Output the (x, y) coordinate of the center of the cell containing the given text.  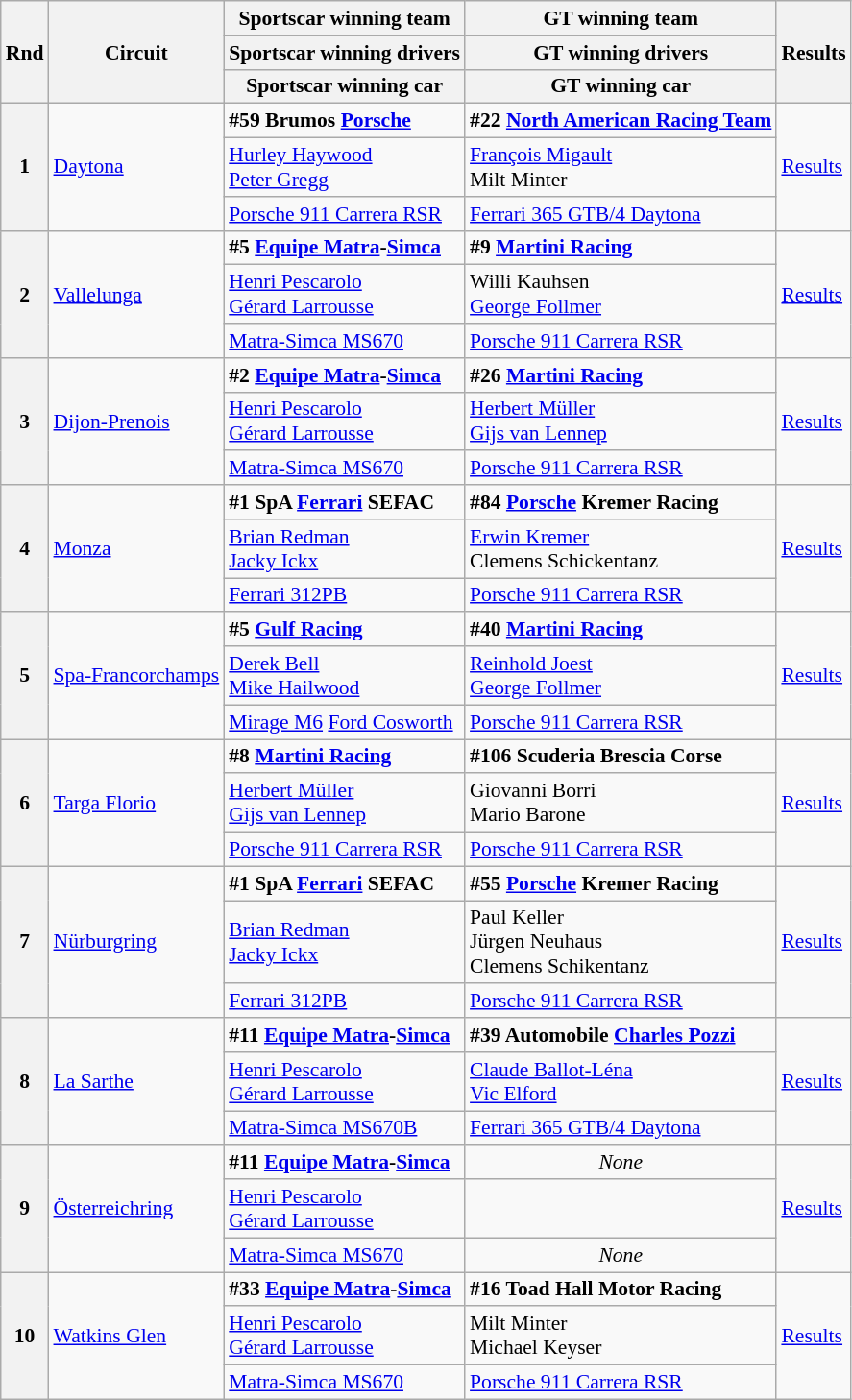
#84 Porsche Kremer Racing (621, 502)
Spa-Francorchamps (136, 676)
#22 North American Racing Team (621, 121)
Sportscar winning team (344, 18)
6 (25, 803)
Rnd (25, 52)
GT winning car (621, 86)
Mirage M6 Ford Cosworth (344, 722)
#40 Martini Racing (621, 630)
GT winning drivers (621, 53)
#5 Gulf Racing (344, 630)
#8 Martini Racing (344, 757)
Sportscar winning car (344, 86)
#16 Toad Hall Motor Racing (621, 1290)
#55 Porsche Kremer Racing (621, 883)
Österreichring (136, 1209)
Claude Ballot-Léna Vic Elford (621, 1081)
#9 Martini Racing (621, 248)
#106 Scuderia Brescia Corse (621, 757)
Paul Keller Jürgen Neuhaus Clemens Schikentanz (621, 943)
GT winning team (621, 18)
10 (25, 1336)
Willi Kauhsen George Follmer (621, 294)
4 (25, 548)
Daytona (136, 167)
Derek Bell Mike Hailwood (344, 676)
#5 Equipe Matra-Simca (344, 248)
#33 Equipe Matra-Simca (344, 1290)
Nürburgring (136, 942)
Matra-Simca MS670B (344, 1128)
Milt Minter Michael Keyser (621, 1337)
Circuit (136, 52)
Monza (136, 548)
La Sarthe (136, 1081)
Giovanni Borri Mario Barone (621, 803)
#39 Automobile Charles Pozzi (621, 1035)
Reinhold Joest George Follmer (621, 676)
5 (25, 676)
Dijon-Prenois (136, 422)
2 (25, 294)
Erwin Kremer Clemens Schickentanz (621, 549)
1 (25, 167)
Targa Florio (136, 803)
3 (25, 422)
7 (25, 942)
#26 Martini Racing (621, 375)
#59 Brumos Porsche (344, 121)
#2 Equipe Matra-Simca (344, 375)
9 (25, 1209)
Watkins Glen (136, 1336)
Sportscar winning drivers (344, 53)
François Migault Milt Minter (621, 167)
Hurley Haywood Peter Gregg (344, 167)
Vallelunga (136, 294)
8 (25, 1081)
